Detect which cell encompasses the target text, then output its [x, y] center coordinate. 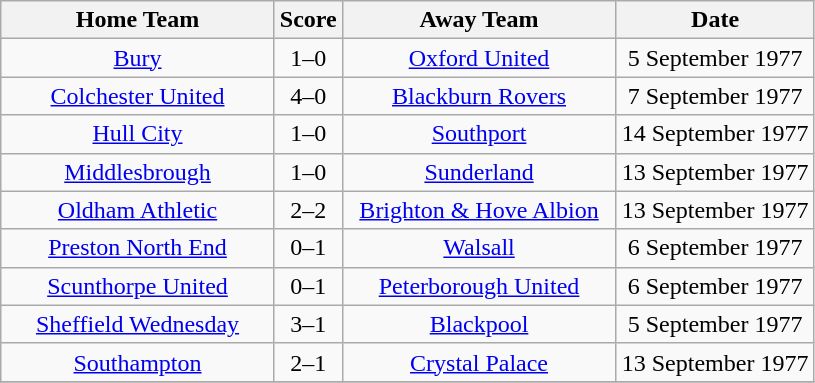
Home Team [138, 20]
Middlesbrough [138, 172]
Crystal Palace [479, 362]
Score [308, 20]
3–1 [308, 324]
Date [716, 20]
2–2 [308, 210]
Hull City [138, 134]
Peterborough United [479, 286]
Blackburn Rovers [479, 96]
Oxford United [479, 58]
Colchester United [138, 96]
Brighton & Hove Albion [479, 210]
2–1 [308, 362]
14 September 1977 [716, 134]
7 September 1977 [716, 96]
Scunthorpe United [138, 286]
4–0 [308, 96]
Sunderland [479, 172]
Southport [479, 134]
Sheffield Wednesday [138, 324]
Preston North End [138, 248]
Oldham Athletic [138, 210]
Bury [138, 58]
Southampton [138, 362]
Blackpool [479, 324]
Walsall [479, 248]
Away Team [479, 20]
